Locate the cell with the specified text and output its (X, Y) center coordinate. 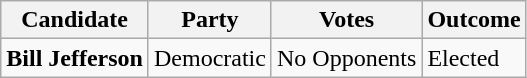
Party (210, 20)
No Opponents (346, 58)
Outcome (474, 20)
Votes (346, 20)
Candidate (75, 20)
Democratic (210, 58)
Elected (474, 58)
Bill Jefferson (75, 58)
